Search for the cell housing the specified text and yield its (x, y) center coordinate. 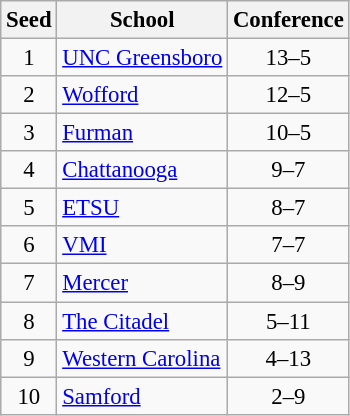
4 (29, 170)
Mercer (142, 283)
UNC Greensboro (142, 58)
9–7 (289, 170)
Western Carolina (142, 358)
Samford (142, 396)
Seed (29, 20)
3 (29, 133)
5–11 (289, 321)
9 (29, 358)
5 (29, 208)
6 (29, 245)
10 (29, 396)
13–5 (289, 58)
Conference (289, 20)
School (142, 20)
VMI (142, 245)
Wofford (142, 95)
1 (29, 58)
4–13 (289, 358)
8 (29, 321)
10–5 (289, 133)
2 (29, 95)
ETSU (142, 208)
Furman (142, 133)
2–9 (289, 396)
8–7 (289, 208)
7–7 (289, 245)
8–9 (289, 283)
Chattanooga (142, 170)
The Citadel (142, 321)
7 (29, 283)
12–5 (289, 95)
